Provide the [X, Y] coordinate of the cell's center where the given text is located.  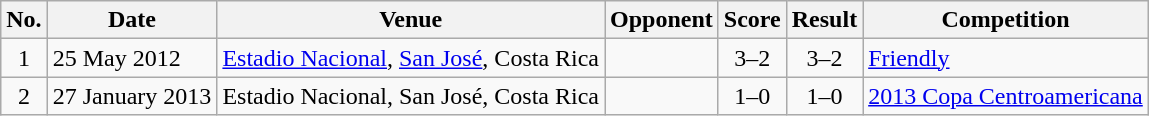
27 January 2013 [132, 96]
Result [824, 20]
Score [752, 20]
Venue [411, 20]
Competition [1006, 20]
25 May 2012 [132, 58]
No. [24, 20]
2013 Copa Centroamericana [1006, 96]
Opponent [662, 20]
2 [24, 96]
Date [132, 20]
1 [24, 58]
Friendly [1006, 58]
